Capture the cell that displays the provided text and extract its (X, Y) central coordinate. 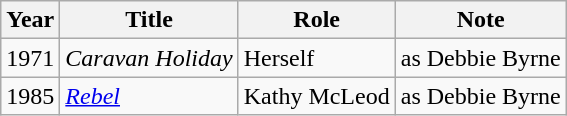
Herself (316, 58)
Note (480, 20)
Role (316, 20)
Caravan Holiday (149, 58)
Kathy McLeod (316, 96)
Rebel (149, 96)
Title (149, 20)
1985 (30, 96)
1971 (30, 58)
Year (30, 20)
